Provide the [x, y] coordinate of the cell's center where the given text is located.  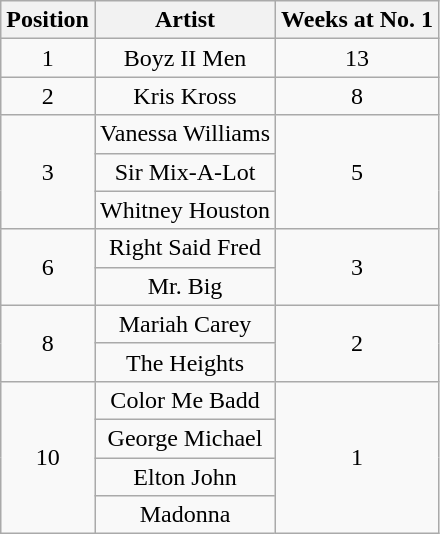
Position [48, 20]
Mr. Big [184, 286]
The Heights [184, 362]
George Michael [184, 438]
Mariah Carey [184, 324]
Artist [184, 20]
6 [48, 267]
Right Said Fred [184, 248]
5 [358, 172]
13 [358, 58]
10 [48, 457]
Madonna [184, 515]
Kris Kross [184, 96]
Boyz II Men [184, 58]
Weeks at No. 1 [358, 20]
Color Me Badd [184, 400]
Vanessa Williams [184, 134]
Whitney Houston [184, 210]
Sir Mix-A-Lot [184, 172]
Elton John [184, 477]
